For the text-containing cell, return its midpoint in [x, y] coordinate format. 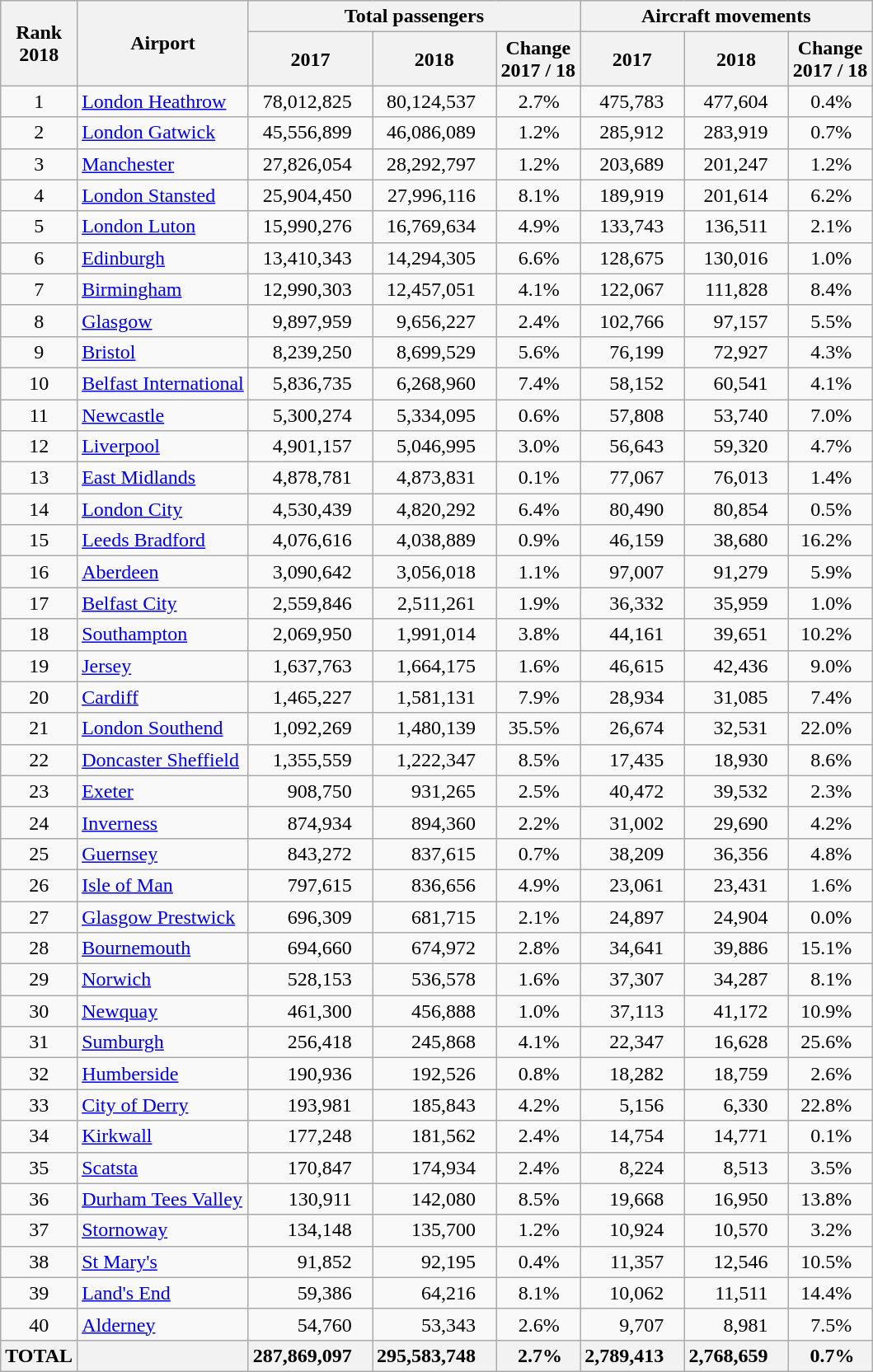
25 [40, 854]
4,878,781 [310, 478]
15 [40, 541]
33 [40, 1105]
Humberside [163, 1074]
91,852 [310, 1262]
Guernsey [163, 854]
46,159 [632, 541]
Liverpool [163, 447]
456,888 [434, 1011]
39,532 [736, 791]
5,046,995 [434, 447]
2,789,413 [632, 1356]
26,674 [632, 728]
23,431 [736, 885]
31 [40, 1042]
5.6% [538, 352]
681,715 [434, 917]
134,148 [310, 1230]
24 [40, 822]
174,934 [434, 1168]
TOTAL [40, 1356]
16,950 [736, 1199]
696,309 [310, 917]
Glasgow Prestwick [163, 917]
Airport [163, 43]
203,689 [632, 164]
3.8% [538, 634]
Kirkwall [163, 1136]
4 [40, 195]
136,511 [736, 227]
5,334,095 [434, 414]
19,668 [632, 1199]
City of Derry [163, 1105]
14,294,305 [434, 258]
42,436 [736, 666]
4,873,831 [434, 478]
2 [40, 133]
4.3% [830, 352]
797,615 [310, 885]
1.4% [830, 478]
13 [40, 478]
92,195 [434, 1262]
837,615 [434, 854]
133,743 [632, 227]
4,901,157 [310, 447]
16,769,634 [434, 227]
53,740 [736, 414]
40 [40, 1324]
135,700 [434, 1230]
26 [40, 885]
35.5% [538, 728]
1,355,559 [310, 760]
25,904,450 [310, 195]
9.0% [830, 666]
843,272 [310, 854]
34 [40, 1136]
4,038,889 [434, 541]
1,480,139 [434, 728]
5,300,274 [310, 414]
130,016 [736, 258]
Aberdeen [163, 572]
4,530,439 [310, 509]
21 [40, 728]
2,511,261 [434, 603]
Newcastle [163, 414]
536,578 [434, 980]
Edinburgh [163, 258]
16 [40, 572]
1,991,014 [434, 634]
Scatsta [163, 1168]
8,513 [736, 1168]
76,013 [736, 478]
Manchester [163, 164]
29 [40, 980]
22 [40, 760]
24,897 [632, 917]
80,854 [736, 509]
8.6% [830, 760]
39 [40, 1293]
23 [40, 791]
38,680 [736, 541]
130,911 [310, 1199]
128,675 [632, 258]
97,007 [632, 572]
4.8% [830, 854]
10.9% [830, 1011]
142,080 [434, 1199]
13.8% [830, 1199]
38,209 [632, 854]
Rank2018 [40, 43]
22,347 [632, 1042]
3.0% [538, 447]
37,113 [632, 1011]
Glasgow [163, 321]
28,292,797 [434, 164]
24,904 [736, 917]
2,559,846 [310, 603]
177,248 [310, 1136]
Leeds Bradford [163, 541]
Exeter [163, 791]
181,562 [434, 1136]
London Stansted [163, 195]
77,067 [632, 478]
27 [40, 917]
32,531 [736, 728]
38 [40, 1262]
5 [40, 227]
London Heathrow [163, 101]
Aircraft movements [726, 16]
54,760 [310, 1324]
16.2% [830, 541]
11 [40, 414]
27,826,054 [310, 164]
0.9% [538, 541]
8 [40, 321]
London City [163, 509]
35 [40, 1168]
19 [40, 666]
9 [40, 352]
170,847 [310, 1168]
6,268,960 [434, 383]
1,581,131 [434, 697]
0.5% [830, 509]
5,836,735 [310, 383]
3,090,642 [310, 572]
46,086,089 [434, 133]
76,199 [632, 352]
78,012,825 [310, 101]
7 [40, 289]
111,828 [736, 289]
10.5% [830, 1262]
East Midlands [163, 478]
11,357 [632, 1262]
Cardiff [163, 697]
17,435 [632, 760]
7.9% [538, 697]
31,085 [736, 697]
6,330 [736, 1105]
14,754 [632, 1136]
15,990,276 [310, 227]
Sumburgh [163, 1042]
14 [40, 509]
694,660 [310, 948]
34,641 [632, 948]
17 [40, 603]
1 [40, 101]
5,156 [632, 1105]
Alderney [163, 1324]
122,067 [632, 289]
908,750 [310, 791]
1,637,763 [310, 666]
80,490 [632, 509]
58,152 [632, 383]
201,247 [736, 164]
59,320 [736, 447]
5.5% [830, 321]
12,546 [736, 1262]
18,759 [736, 1074]
Land's End [163, 1293]
8,981 [736, 1324]
3.5% [830, 1168]
0.8% [538, 1074]
Jersey [163, 666]
1,222,347 [434, 760]
13,410,343 [310, 258]
189,919 [632, 195]
15.1% [830, 948]
931,265 [434, 791]
2.8% [538, 948]
Bournemouth [163, 948]
57,808 [632, 414]
8,699,529 [434, 352]
Inverness [163, 822]
St Mary's [163, 1262]
6.2% [830, 195]
36,332 [632, 603]
80,124,537 [434, 101]
Durham Tees Valley [163, 1199]
14.4% [830, 1293]
0.6% [538, 414]
39,651 [736, 634]
91,279 [736, 572]
9,656,227 [434, 321]
12 [40, 447]
193,981 [310, 1105]
27,996,116 [434, 195]
28 [40, 948]
0.0% [830, 917]
10,924 [632, 1230]
894,360 [434, 822]
14,771 [736, 1136]
3 [40, 164]
Southampton [163, 634]
22.8% [830, 1105]
1.9% [538, 603]
1,664,175 [434, 666]
37 [40, 1230]
59,386 [310, 1293]
Belfast City [163, 603]
18,282 [632, 1074]
Newquay [163, 1011]
Bristol [163, 352]
7.5% [830, 1324]
36,356 [736, 854]
190,936 [310, 1074]
36 [40, 1199]
45,556,899 [310, 133]
Norwich [163, 980]
2.2% [538, 822]
53,343 [434, 1324]
64,216 [434, 1293]
37,307 [632, 980]
1.1% [538, 572]
5.9% [830, 572]
2.3% [830, 791]
8,224 [632, 1168]
2,069,950 [310, 634]
11,511 [736, 1293]
Birmingham [163, 289]
39,886 [736, 948]
60,541 [736, 383]
40,472 [632, 791]
44,161 [632, 634]
3.2% [830, 1230]
836,656 [434, 885]
8.4% [830, 289]
10,062 [632, 1293]
London Luton [163, 227]
6.4% [538, 509]
9,707 [632, 1324]
18 [40, 634]
32 [40, 1074]
97,157 [736, 321]
475,783 [632, 101]
18,930 [736, 760]
34,287 [736, 980]
2,768,659 [736, 1356]
295,583,748 [434, 1356]
6.6% [538, 258]
72,927 [736, 352]
287,869,097 [310, 1356]
10 [40, 383]
10.2% [830, 634]
2.5% [538, 791]
528,153 [310, 980]
3,056,018 [434, 572]
30 [40, 1011]
31,002 [632, 822]
Doncaster Sheffield [163, 760]
8,239,250 [310, 352]
Isle of Man [163, 885]
46,615 [632, 666]
192,526 [434, 1074]
20 [40, 697]
4.7% [830, 447]
London Gatwick [163, 133]
4,820,292 [434, 509]
41,172 [736, 1011]
56,643 [632, 447]
London Southend [163, 728]
Total passengers [414, 16]
674,972 [434, 948]
245,868 [434, 1042]
874,934 [310, 822]
185,843 [434, 1105]
23,061 [632, 885]
1,092,269 [310, 728]
22.0% [830, 728]
29,690 [736, 822]
10,570 [736, 1230]
477,604 [736, 101]
4,076,616 [310, 541]
12,990,303 [310, 289]
6 [40, 258]
461,300 [310, 1011]
Stornoway [163, 1230]
7.0% [830, 414]
256,418 [310, 1042]
28,934 [632, 697]
283,919 [736, 133]
25.6% [830, 1042]
Belfast International [163, 383]
9,897,959 [310, 321]
285,912 [632, 133]
35,959 [736, 603]
102,766 [632, 321]
12,457,051 [434, 289]
201,614 [736, 195]
16,628 [736, 1042]
1,465,227 [310, 697]
